Provide the (X, Y) coordinate of the cell's center where the given text is located.  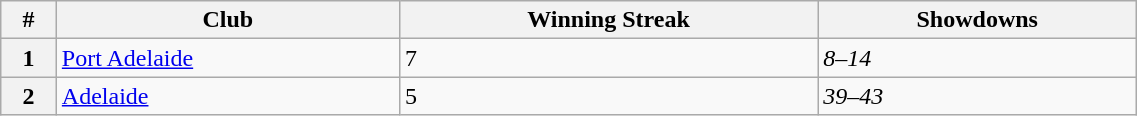
Showdowns (978, 20)
Port Adelaide (228, 58)
1 (29, 58)
5 (608, 96)
# (29, 20)
Club (228, 20)
7 (608, 58)
8–14 (978, 58)
39–43 (978, 96)
Winning Streak (608, 20)
2 (29, 96)
Adelaide (228, 96)
